Determine the [x, y] coordinate at the center of the cell enclosing the given text.  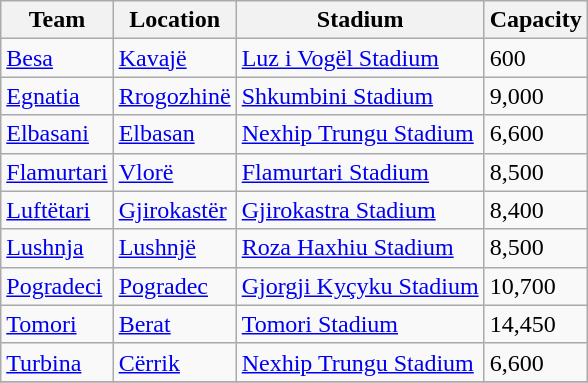
Egnatia [57, 96]
10,700 [536, 286]
Lushnjë [174, 248]
Luftëtari [57, 210]
9,000 [536, 96]
Besa [57, 58]
Turbina [57, 362]
14,450 [536, 324]
Gjorgji Kyçyku Stadium [360, 286]
Tomori [57, 324]
Team [57, 20]
Vlorë [174, 172]
Rrogozhinë [174, 96]
Luz i Vogël Stadium [360, 58]
Location [174, 20]
Roza Haxhiu Stadium [360, 248]
Elbasani [57, 134]
Pogradeci [57, 286]
Gjirokastra Stadium [360, 210]
Lushnja [57, 248]
Elbasan [174, 134]
Pogradec [174, 286]
Shkumbini Stadium [360, 96]
Flamurtari [57, 172]
Cërrik [174, 362]
Tomori Stadium [360, 324]
Kavajë [174, 58]
Berat [174, 324]
8,400 [536, 210]
Flamurtari Stadium [360, 172]
Capacity [536, 20]
Gjirokastër [174, 210]
600 [536, 58]
Stadium [360, 20]
